Determine the (x, y) coordinate at the center of the cell enclosing the given text.  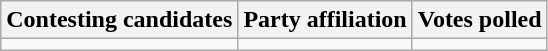
Votes polled (480, 20)
Contesting candidates (120, 20)
Party affiliation (325, 20)
